Search for the cell housing the specified text and yield its [X, Y] center coordinate. 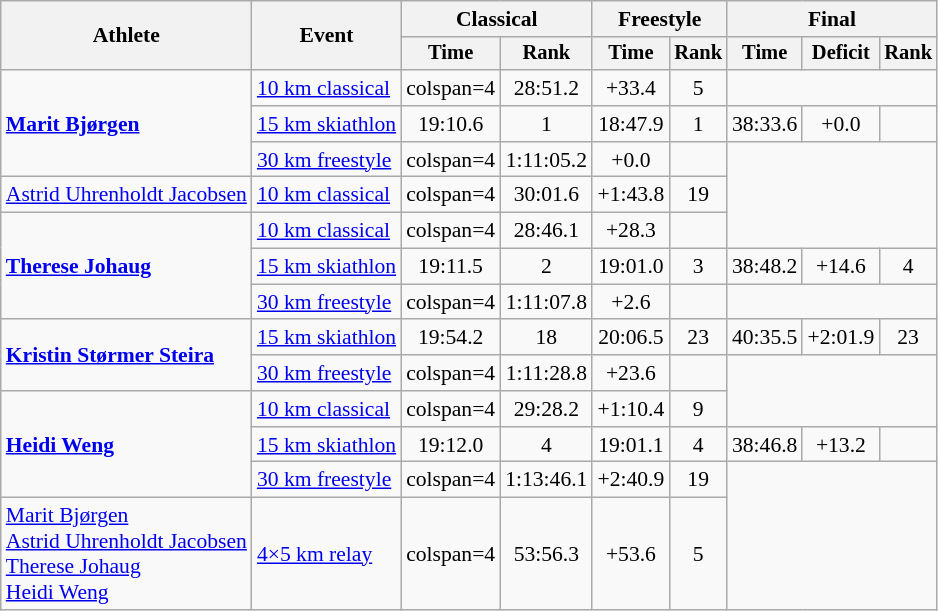
Therese Johaug [126, 266]
Kristin Størmer Steira [126, 356]
+2:01.9 [840, 338]
19:11.5 [450, 267]
4×5 km relay [326, 554]
19:10.6 [450, 124]
3 [698, 267]
Final [832, 19]
+1:10.4 [630, 409]
28:46.1 [546, 231]
+23.6 [630, 373]
+14.6 [840, 267]
38:48.2 [764, 267]
1:11:07.8 [546, 302]
Athlete [126, 36]
19:01.0 [630, 267]
Astrid Uhrenholdt Jacobsen [126, 195]
+2.6 [630, 302]
28:51.2 [546, 88]
19:01.1 [630, 445]
19:12.0 [450, 445]
Marit BjørgenAstrid Uhrenholdt JacobsenTherese JohaugHeidi Weng [126, 554]
30:01.6 [546, 195]
9 [698, 409]
18 [546, 338]
+2:40.9 [630, 480]
38:33.6 [764, 124]
20:06.5 [630, 338]
1:11:05.2 [546, 160]
+33.4 [630, 88]
1:11:28.8 [546, 373]
Classical [496, 19]
+1:43.8 [630, 195]
29:28.2 [546, 409]
19:54.2 [450, 338]
Marit Bjørgen [126, 124]
1:13:46.1 [546, 480]
53:56.3 [546, 554]
Freestyle [659, 19]
+28.3 [630, 231]
+53.6 [630, 554]
18:47.9 [630, 124]
+13.2 [840, 445]
Deficit [840, 54]
Heidi Weng [126, 444]
40:35.5 [764, 338]
2 [546, 267]
Event [326, 36]
38:46.8 [764, 445]
